Detect which cell encompasses the target text, then output its (X, Y) center coordinate. 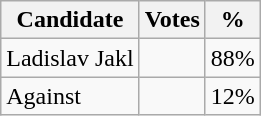
88% (232, 58)
12% (232, 96)
Votes (172, 20)
% (232, 20)
Against (70, 96)
Candidate (70, 20)
Ladislav Jakl (70, 58)
